From the cell containing the given text, extract its center point as (X, Y) coordinate. 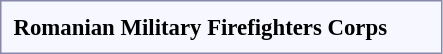
Romanian Military Firefighters Corps (200, 27)
